Locate the cell with the specified text and output its (X, Y) center coordinate. 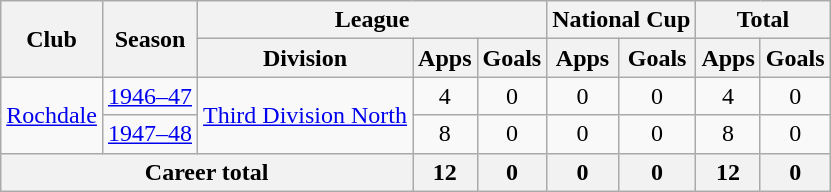
1946–47 (150, 96)
National Cup (622, 20)
Division (306, 58)
Total (763, 20)
Club (52, 39)
League (372, 20)
Rochdale (52, 115)
Third Division North (306, 115)
Career total (207, 172)
Season (150, 39)
1947–48 (150, 134)
